Detect which cell encompasses the target text, then output its [X, Y] center coordinate. 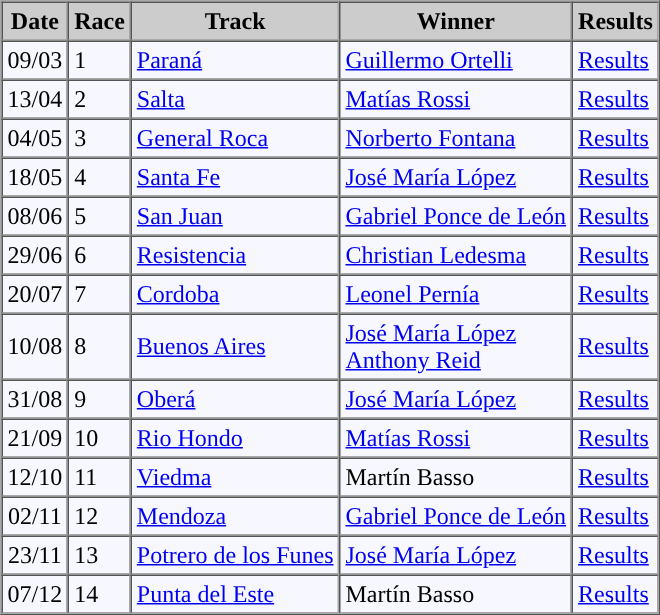
Track [236, 22]
Cordoba [236, 294]
07/12 [36, 594]
18/05 [36, 178]
Rio Hondo [236, 438]
José María López Anthony Reid [456, 347]
8 [100, 347]
Guillermo Ortelli [456, 60]
14 [100, 594]
10/08 [36, 347]
Viedma [236, 478]
13 [100, 556]
21/09 [36, 438]
23/11 [36, 556]
Christian Ledesma [456, 256]
Salta [236, 100]
Potrero de los Funes [236, 556]
20/07 [36, 294]
Leonel Pernía [456, 294]
29/06 [36, 256]
1 [100, 60]
31/08 [36, 400]
Paraná [236, 60]
4 [100, 178]
13/04 [36, 100]
5 [100, 216]
General Roca [236, 138]
Date [36, 22]
Santa Fe [236, 178]
Mendoza [236, 516]
02/11 [36, 516]
3 [100, 138]
Race [100, 22]
11 [100, 478]
Oberá [236, 400]
09/03 [36, 60]
08/06 [36, 216]
San Juan [236, 216]
10 [100, 438]
2 [100, 100]
12 [100, 516]
Winner [456, 22]
12/10 [36, 478]
Punta del Este [236, 594]
Buenos Aires [236, 347]
Resistencia [236, 256]
04/05 [36, 138]
6 [100, 256]
9 [100, 400]
7 [100, 294]
Norberto Fontana [456, 138]
